Return (x, y) of the center of cell containing provided text 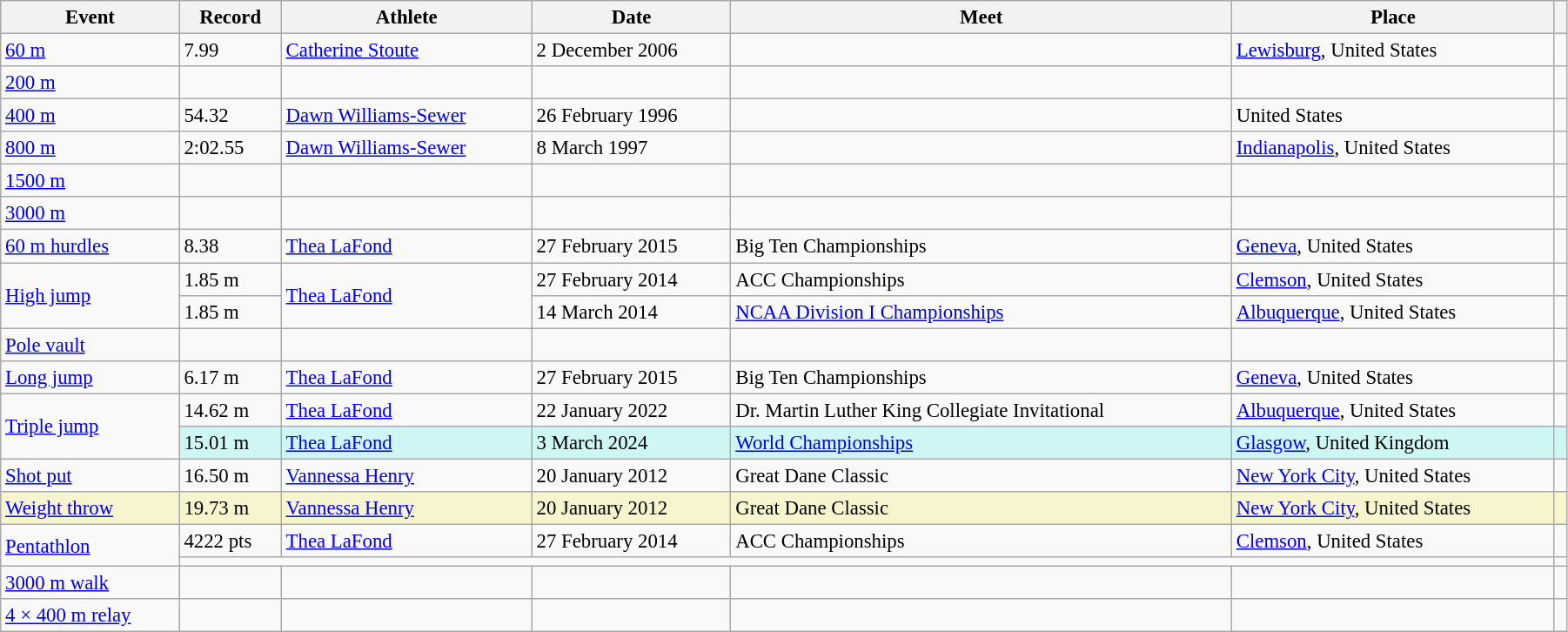
Shot put (90, 475)
Date (632, 17)
Pole vault (90, 345)
Triple jump (90, 427)
Dr. Martin Luther King Collegiate Invitational (982, 410)
Catherine Stoute (406, 50)
7.99 (230, 50)
Weight throw (90, 508)
16.50 m (230, 475)
Place (1392, 17)
6.17 m (230, 377)
14.62 m (230, 410)
19.73 m (230, 508)
54.32 (230, 116)
Long jump (90, 377)
2 December 2006 (632, 50)
United States (1392, 116)
800 m (90, 148)
200 m (90, 83)
4 × 400 m relay (90, 615)
4222 pts (230, 541)
26 February 1996 (632, 116)
1500 m (90, 181)
60 m (90, 50)
15.01 m (230, 443)
Pentathlon (90, 545)
Athlete (406, 17)
Event (90, 17)
8 March 1997 (632, 148)
World Championships (982, 443)
22 January 2022 (632, 410)
3 March 2024 (632, 443)
NCAA Division I Championships (982, 312)
3000 m walk (90, 583)
High jump (90, 296)
2:02.55 (230, 148)
Record (230, 17)
8.38 (230, 246)
3000 m (90, 213)
400 m (90, 116)
Glasgow, United Kingdom (1392, 443)
60 m hurdles (90, 246)
Lewisburg, United States (1392, 50)
Meet (982, 17)
Indianapolis, United States (1392, 148)
14 March 2014 (632, 312)
